Pinpoint the cell where the given text exists, returning its (X, Y) midpoint coordinate. 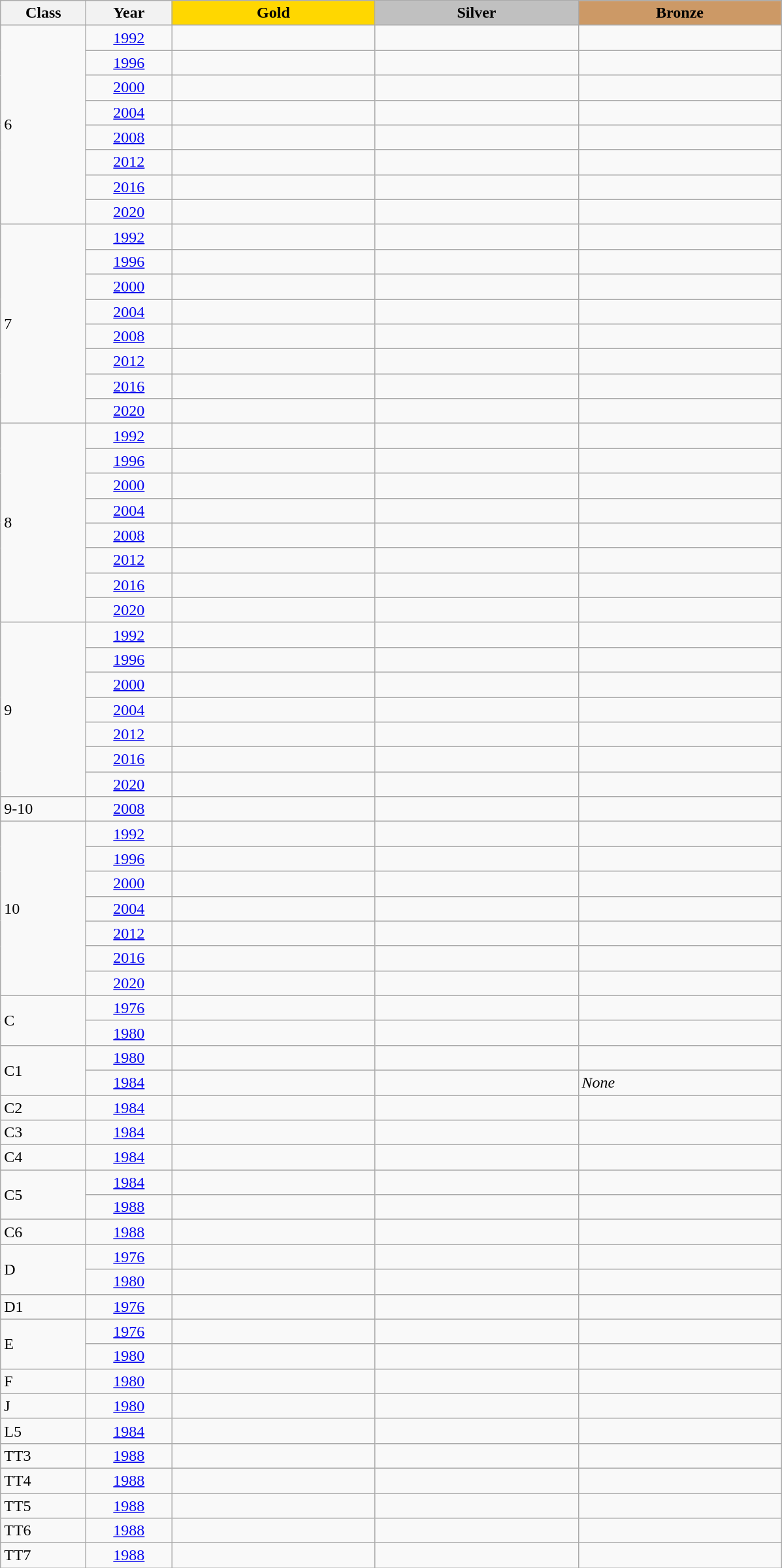
TT7 (43, 1556)
10 (43, 909)
Bronze (679, 13)
D (43, 1269)
L5 (43, 1431)
TT4 (43, 1480)
C2 (43, 1108)
C (43, 1020)
7 (43, 324)
9 (43, 709)
C4 (43, 1158)
Gold (273, 13)
8 (43, 523)
D1 (43, 1307)
C6 (43, 1232)
Class (43, 13)
C3 (43, 1133)
Year (129, 13)
E (43, 1344)
TT3 (43, 1456)
6 (43, 125)
J (43, 1406)
C5 (43, 1195)
None (679, 1082)
TT6 (43, 1531)
F (43, 1381)
TT5 (43, 1505)
Silver (477, 13)
9-10 (43, 809)
C1 (43, 1070)
